Find where the given text appears and provide that cell's center as [X, Y] coordinate. 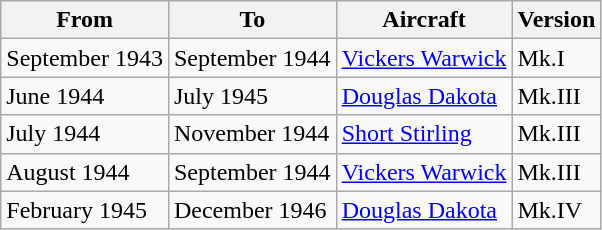
February 1945 [85, 210]
December 1946 [252, 210]
July 1944 [85, 134]
July 1945 [252, 96]
August 1944 [85, 172]
Mk.I [556, 58]
Aircraft [424, 20]
From [85, 20]
Mk.IV [556, 210]
To [252, 20]
June 1944 [85, 96]
September 1943 [85, 58]
Version [556, 20]
Short Stirling [424, 134]
November 1944 [252, 134]
